Scan for the cell matching the given text and deliver its [X, Y] coordinate at center. 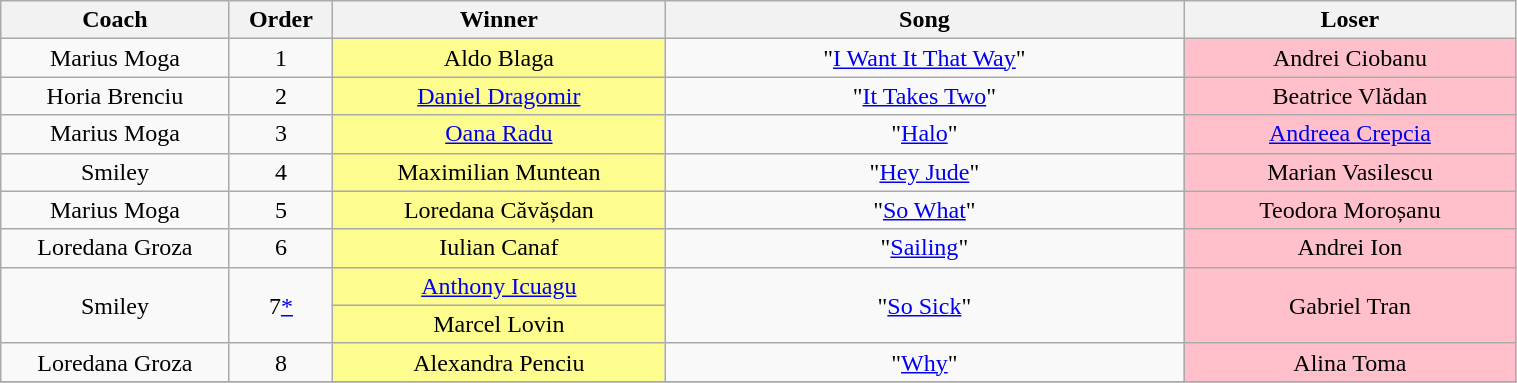
"Hey Jude" [924, 172]
Daniel Dragomir [499, 96]
2 [281, 96]
"It Takes Two" [924, 96]
Song [924, 20]
Marian Vasilescu [1350, 172]
"Halo" [924, 134]
Anthony Icuagu [499, 286]
"Why" [924, 362]
6 [281, 248]
"Sailing" [924, 248]
Coach [115, 20]
"So Sick" [924, 305]
8 [281, 362]
Loredana Căvășdan [499, 210]
Andreea Crepcia [1350, 134]
Maximilian Muntean [499, 172]
Loser [1350, 20]
"So What" [924, 210]
Andrei Ciobanu [1350, 58]
Iulian Canaf [499, 248]
Alina Toma [1350, 362]
Oana Radu [499, 134]
Marcel Lovin [499, 324]
4 [281, 172]
Order [281, 20]
Gabriel Tran [1350, 305]
Teodora Moroșanu [1350, 210]
Andrei Ion [1350, 248]
Alexandra Penciu [499, 362]
3 [281, 134]
Aldo Blaga [499, 58]
7* [281, 305]
5 [281, 210]
Beatrice Vlădan [1350, 96]
1 [281, 58]
Winner [499, 20]
"I Want It That Way" [924, 58]
Horia Brenciu [115, 96]
